Determine the [X, Y] coordinate at the center of the cell enclosing the given text.  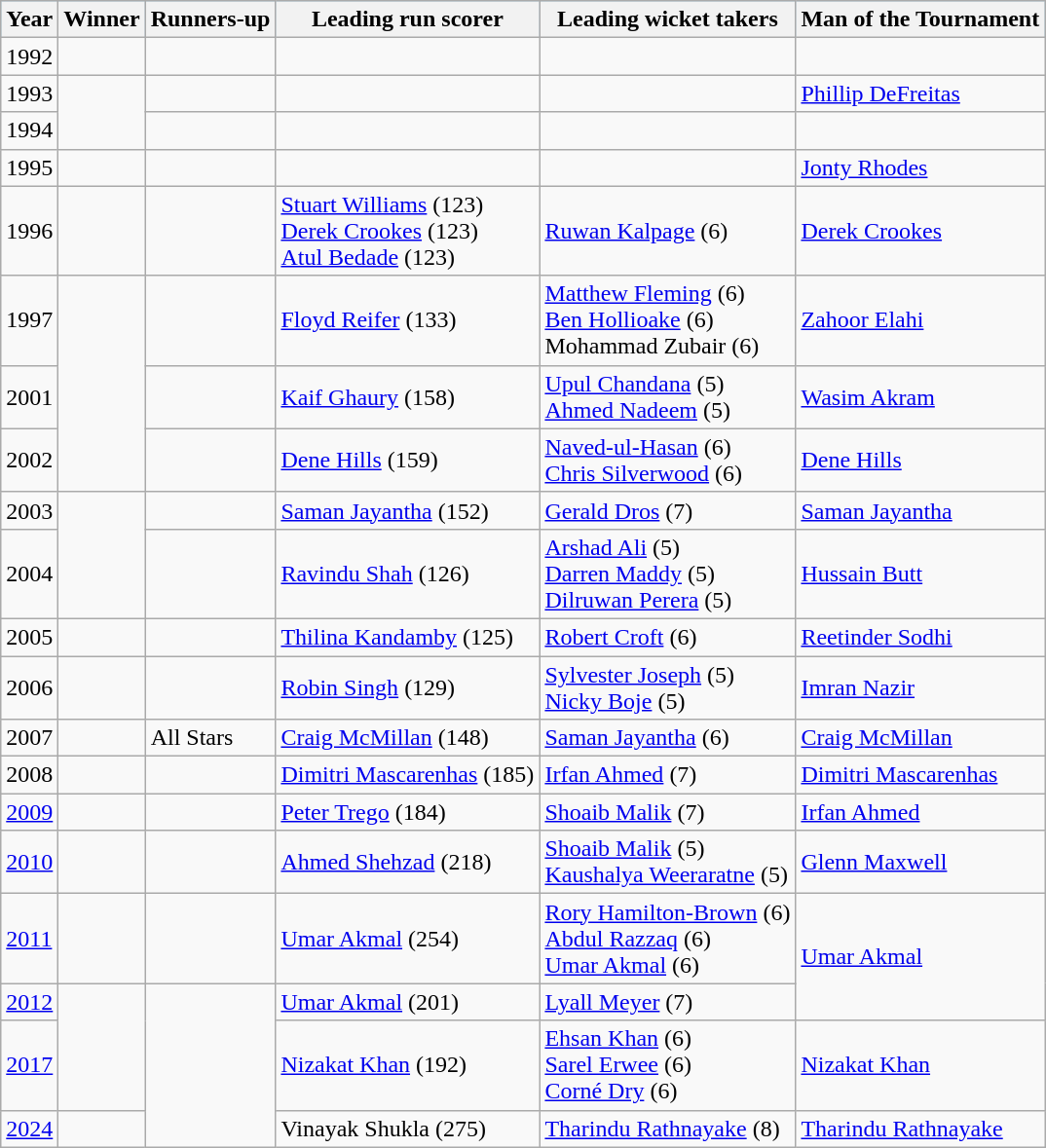
Dene Hills (159) [407, 460]
Stuart Williams (123) Derek Crookes (123) Atul Bedade (123) [407, 231]
Hussain Butt [920, 574]
Shoaib Malik (5) Kaushalya Weeraratne (5) [668, 863]
Nizakat Khan [920, 1065]
Irfan Ahmed (7) [668, 775]
Irfan Ahmed [920, 812]
2001 [29, 397]
Vinayak Shukla (275) [407, 1129]
Lyall Meyer (7) [668, 1002]
Derek Crookes [920, 231]
Craig McMillan (148) [407, 738]
Craig McMillan [920, 738]
Floyd Reifer (133) [407, 320]
Saman Jayantha (6) [668, 738]
2003 [29, 510]
Wasim Akram [920, 397]
Dimitri Mascarenhas (185) [407, 775]
2004 [29, 574]
Jonty Rhodes [920, 167]
Ravindu Shah (126) [407, 574]
2008 [29, 775]
2005 [29, 637]
1996 [29, 231]
Saman Jayantha [920, 510]
Gerald Dros (7) [668, 510]
Robin Singh (129) [407, 687]
Kaif Ghaury (158) [407, 397]
Ahmed Shehzad (218) [407, 863]
Umar Akmal (254) [407, 939]
Umar Akmal [920, 957]
Year [29, 19]
Naved-ul-Hasan (6) Chris Silverwood (6) [668, 460]
Robert Croft (6) [668, 637]
Ruwan Kalpage (6) [668, 231]
Thilina Kandamby (125) [407, 637]
Tharindu Rathnayake (8) [668, 1129]
Imran Nazir [920, 687]
Tharindu Rathnayake [920, 1129]
Zahoor Elahi [920, 320]
Runners-up [210, 19]
Matthew Fleming (6) Ben Hollioake (6) Mohammad Zubair (6) [668, 320]
Phillip DeFreitas [920, 93]
Sylvester Joseph (5) Nicky Boje (5) [668, 687]
Peter Trego (184) [407, 812]
1994 [29, 130]
1997 [29, 320]
1993 [29, 93]
2009 [29, 812]
Leading run scorer [407, 19]
2024 [29, 1129]
Umar Akmal (201) [407, 1002]
1992 [29, 56]
Leading wicket takers [668, 19]
Glenn Maxwell [920, 863]
Rory Hamilton-Brown (6) Abdul Razzaq (6) Umar Akmal (6) [668, 939]
1995 [29, 167]
Man of the Tournament [920, 19]
2002 [29, 460]
2007 [29, 738]
2011 [29, 939]
Shoaib Malik (7) [668, 812]
Winner [101, 19]
2006 [29, 687]
Dene Hills [920, 460]
2012 [29, 1002]
Dimitri Mascarenhas [920, 775]
All Stars [210, 738]
2017 [29, 1065]
Reetinder Sodhi [920, 637]
Arshad Ali (5) Darren Maddy (5) Dilruwan Perera (5) [668, 574]
2010 [29, 863]
Saman Jayantha (152) [407, 510]
Nizakat Khan (192) [407, 1065]
Ehsan Khan (6) Sarel Erwee (6) Corné Dry (6) [668, 1065]
Upul Chandana (5) Ahmed Nadeem (5) [668, 397]
